Provide the [x, y] coordinate of the cell's center where the given text is located.  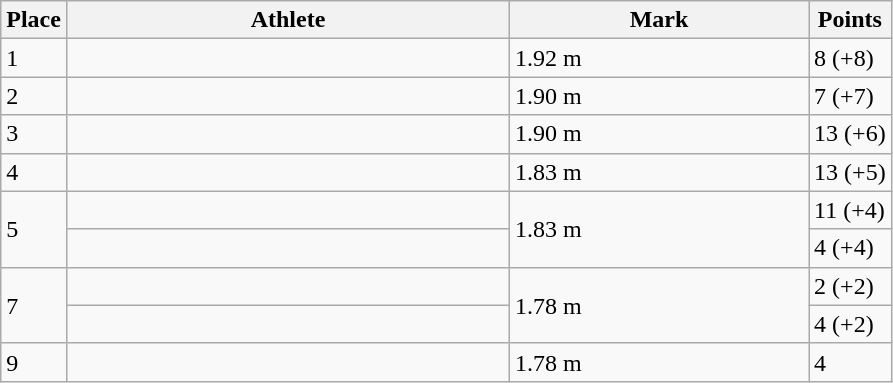
3 [34, 134]
2 (+2) [850, 286]
2 [34, 96]
11 (+4) [850, 210]
7 [34, 305]
4 (+2) [850, 324]
5 [34, 229]
Athlete [288, 20]
9 [34, 362]
7 (+7) [850, 96]
Mark [660, 20]
13 (+6) [850, 134]
1 [34, 58]
1.92 m [660, 58]
Place [34, 20]
Points [850, 20]
4 (+4) [850, 248]
8 (+8) [850, 58]
13 (+5) [850, 172]
